Determine the (x, y) coordinate at the center of the cell enclosing the given text.  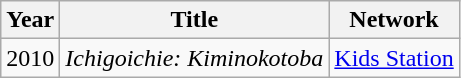
Year (30, 20)
Title (194, 20)
2010 (30, 58)
Network (394, 20)
Ichigoichie: Kiminokotoba (194, 58)
Kids Station (394, 58)
